Detect which cell encompasses the target text, then output its (x, y) center coordinate. 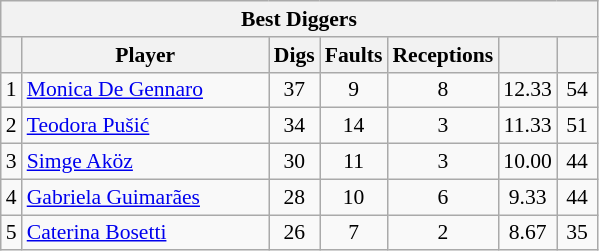
37 (294, 90)
34 (294, 126)
4 (12, 197)
Best Diggers (299, 19)
8.67 (528, 233)
Monica De Gennaro (146, 90)
51 (577, 126)
26 (294, 233)
Simge Aköz (146, 162)
14 (354, 126)
11 (354, 162)
30 (294, 162)
Faults (354, 55)
1 (12, 90)
Digs (294, 55)
11.33 (528, 126)
10 (354, 197)
Receptions (442, 55)
Gabriela Guimarães (146, 197)
12.33 (528, 90)
Player (146, 55)
54 (577, 90)
9.33 (528, 197)
9 (354, 90)
10.00 (528, 162)
5 (12, 233)
7 (354, 233)
6 (442, 197)
35 (577, 233)
28 (294, 197)
Teodora Pušić (146, 126)
8 (442, 90)
Caterina Bosetti (146, 233)
